Search for the cell housing the specified text and yield its (x, y) center coordinate. 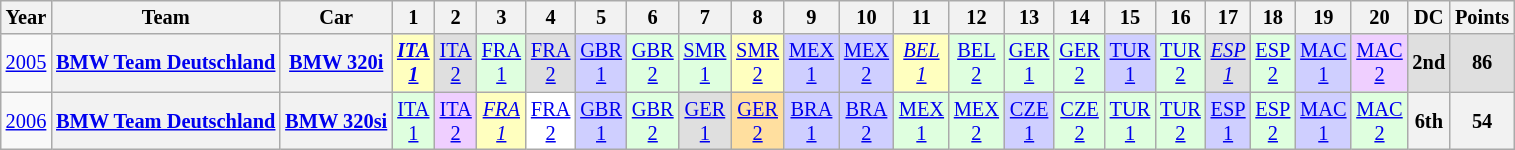
18 (1272, 17)
DC (1430, 17)
SMR1 (704, 63)
12 (976, 17)
8 (758, 17)
Points (1482, 17)
SMR2 (758, 63)
BMW 320si (336, 121)
2005 (26, 63)
BEL1 (922, 63)
86 (1482, 63)
CZE2 (1079, 121)
19 (1323, 17)
54 (1482, 121)
1 (414, 17)
20 (1379, 17)
15 (1130, 17)
CZE1 (1029, 121)
6th (1430, 121)
Year (26, 17)
17 (1228, 17)
4 (550, 17)
11 (922, 17)
7 (704, 17)
6 (653, 17)
BRA1 (812, 121)
Team (166, 17)
5 (601, 17)
14 (1079, 17)
10 (866, 17)
BMW 320i (336, 63)
2nd (1430, 63)
2 (456, 17)
Car (336, 17)
2006 (26, 121)
13 (1029, 17)
3 (502, 17)
BEL2 (976, 63)
9 (812, 17)
16 (1180, 17)
BRA2 (866, 121)
